Return [X, Y] of the center of cell containing provided text 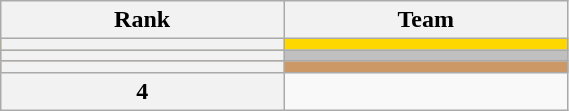
Rank [142, 20]
4 [142, 91]
Team [426, 20]
